Capture the cell that displays the provided text and extract its (X, Y) central coordinate. 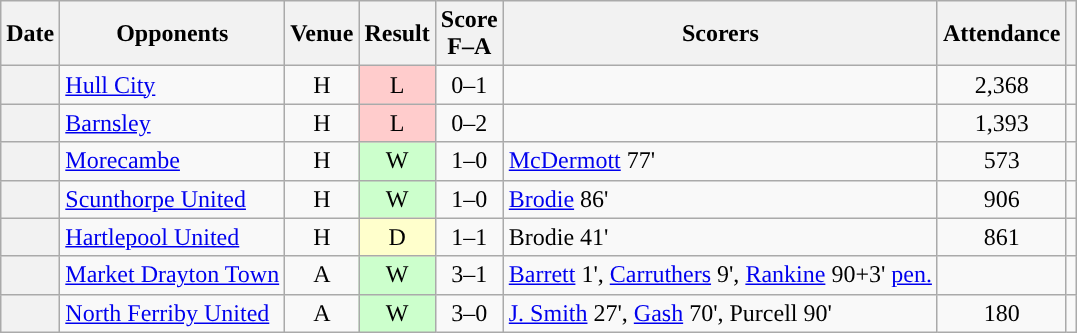
Attendance (1001, 34)
Opponents (172, 34)
Morecambe (172, 161)
2,368 (1001, 85)
Result (397, 34)
3–0 (469, 313)
3–1 (469, 275)
Scorers (720, 34)
Brodie 86' (720, 199)
D (397, 237)
J. Smith 27', Gash 70', Purcell 90' (720, 313)
906 (1001, 199)
0–2 (469, 123)
861 (1001, 237)
Barnsley (172, 123)
180 (1001, 313)
ScoreF–A (469, 34)
Market Drayton Town (172, 275)
1,393 (1001, 123)
Brodie 41' (720, 237)
Barrett 1', Carruthers 9', Rankine 90+3' pen. (720, 275)
McDermott 77' (720, 161)
Date (30, 34)
1–1 (469, 237)
Hartlepool United (172, 237)
573 (1001, 161)
0–1 (469, 85)
Venue (322, 34)
Hull City (172, 85)
Scunthorpe United (172, 199)
North Ferriby United (172, 313)
